Search for the cell housing the specified text and yield its (X, Y) center coordinate. 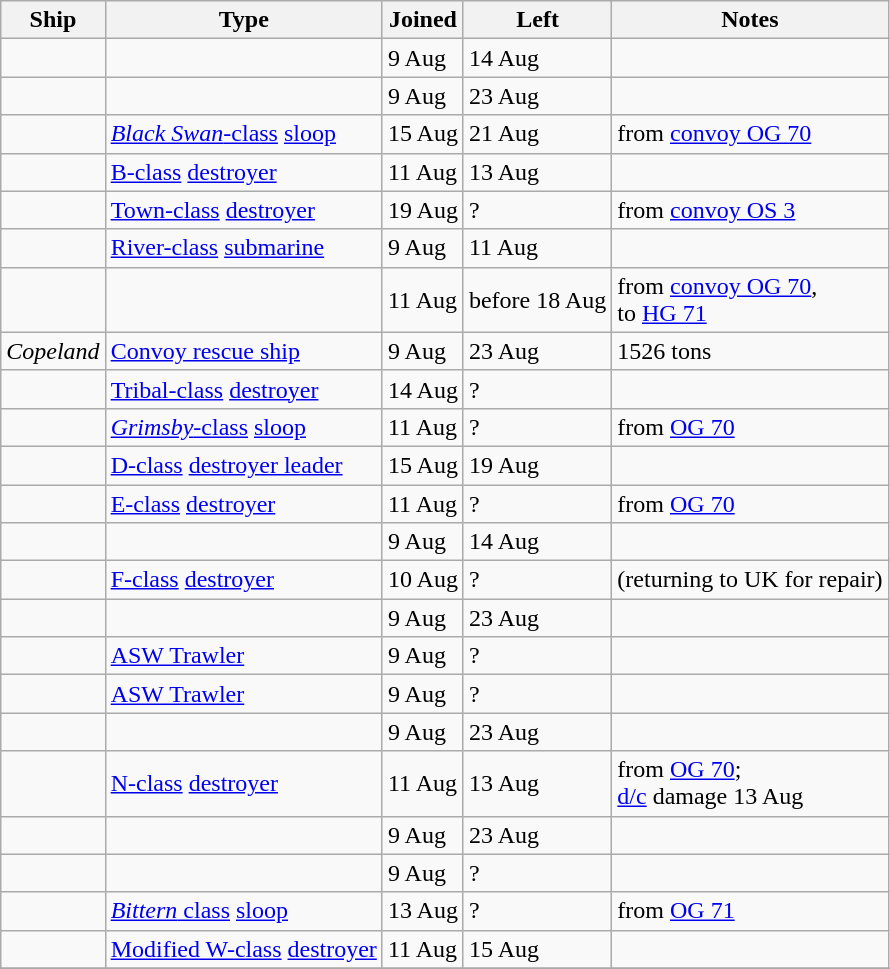
from convoy OS 3 (750, 210)
N-class destroyer (244, 784)
(returning to UK for repair) (750, 580)
Bittern class sloop (244, 911)
Modified W-class destroyer (244, 949)
Town-class destroyer (244, 210)
E-class destroyer (244, 503)
10 Aug (422, 580)
B-class destroyer (244, 172)
River-class submarine (244, 248)
Notes (750, 20)
Grimsby-class sloop (244, 427)
from OG 70; d/c damage 13 Aug (750, 784)
Left (537, 20)
Type (244, 20)
1526 tons (750, 351)
Convoy rescue ship (244, 351)
from convoy OG 70 (750, 134)
from convoy OG 70, to HG 71 (750, 300)
F-class destroyer (244, 580)
Copeland (53, 351)
from OG 71 (750, 911)
D-class destroyer leader (244, 465)
before 18 Aug (537, 300)
Black Swan-class sloop (244, 134)
Joined (422, 20)
Ship (53, 20)
21 Aug (537, 134)
Tribal-class destroyer (244, 389)
